Locate the cell with the specified text and output its (X, Y) center coordinate. 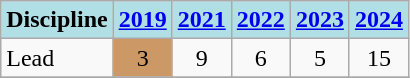
2022 (260, 20)
Lead (57, 58)
5 (320, 58)
Discipline (57, 20)
2019 (142, 20)
3 (142, 58)
2023 (320, 20)
9 (202, 58)
2021 (202, 20)
6 (260, 58)
2024 (378, 20)
15 (378, 58)
